Find where the given text appears and provide that cell's center as (X, Y) coordinate. 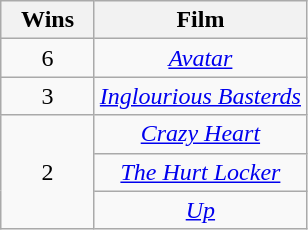
Film (200, 20)
Inglourious Basterds (200, 96)
3 (48, 96)
Up (200, 210)
Avatar (200, 58)
6 (48, 58)
Wins (48, 20)
2 (48, 172)
The Hurt Locker (200, 172)
Crazy Heart (200, 134)
